For the text-containing cell, return its midpoint in [X, Y] coordinate format. 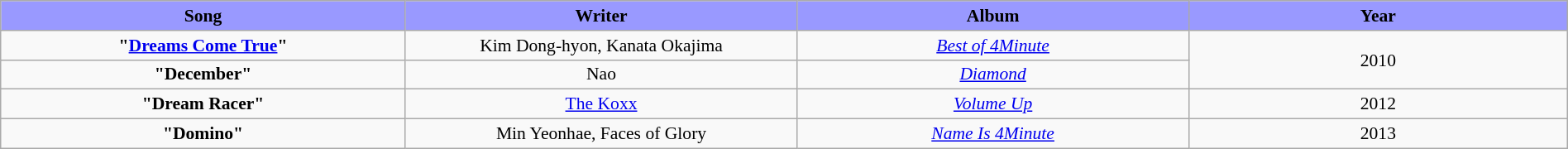
Year [1378, 16]
Kim Dong-hyon, Kanata Okajima [600, 45]
Song [203, 16]
2012 [1378, 104]
Volume Up [993, 104]
Diamond [993, 74]
"Dream Racer" [203, 104]
2013 [1378, 133]
2010 [1378, 60]
"Domino" [203, 133]
Writer [600, 16]
Best of 4Minute [993, 45]
"December" [203, 74]
Min Yeonhae, Faces of Glory [600, 133]
Album [993, 16]
Nao [600, 74]
Name Is 4Minute [993, 133]
The Koxx [600, 104]
"Dreams Come True" [203, 45]
